Provide the (x, y) coordinate of the cell's center where the given text is located.  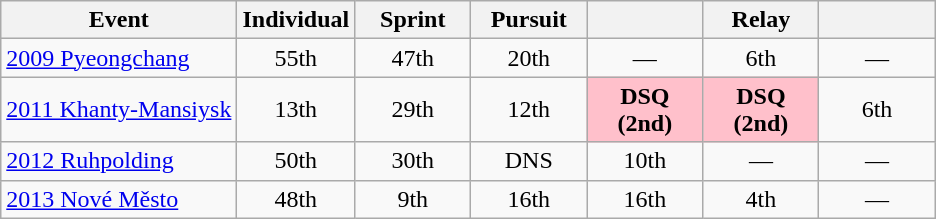
4th (761, 199)
2009 Pyeongchang (119, 58)
2013 Nové Město (119, 199)
Event (119, 20)
50th (296, 161)
48th (296, 199)
2011 Khanty-Mansiysk (119, 110)
55th (296, 58)
9th (413, 199)
47th (413, 58)
2012 Ruhpolding (119, 161)
DNS (529, 161)
10th (645, 161)
29th (413, 110)
20th (529, 58)
Relay (761, 20)
Pursuit (529, 20)
30th (413, 161)
Sprint (413, 20)
Individual (296, 20)
13th (296, 110)
12th (529, 110)
